Search for the cell housing the specified text and yield its [x, y] center coordinate. 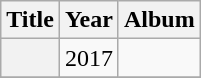
Title [30, 20]
2017 [88, 58]
Year [88, 20]
Album [159, 20]
